Capture the cell that displays the provided text and extract its (x, y) central coordinate. 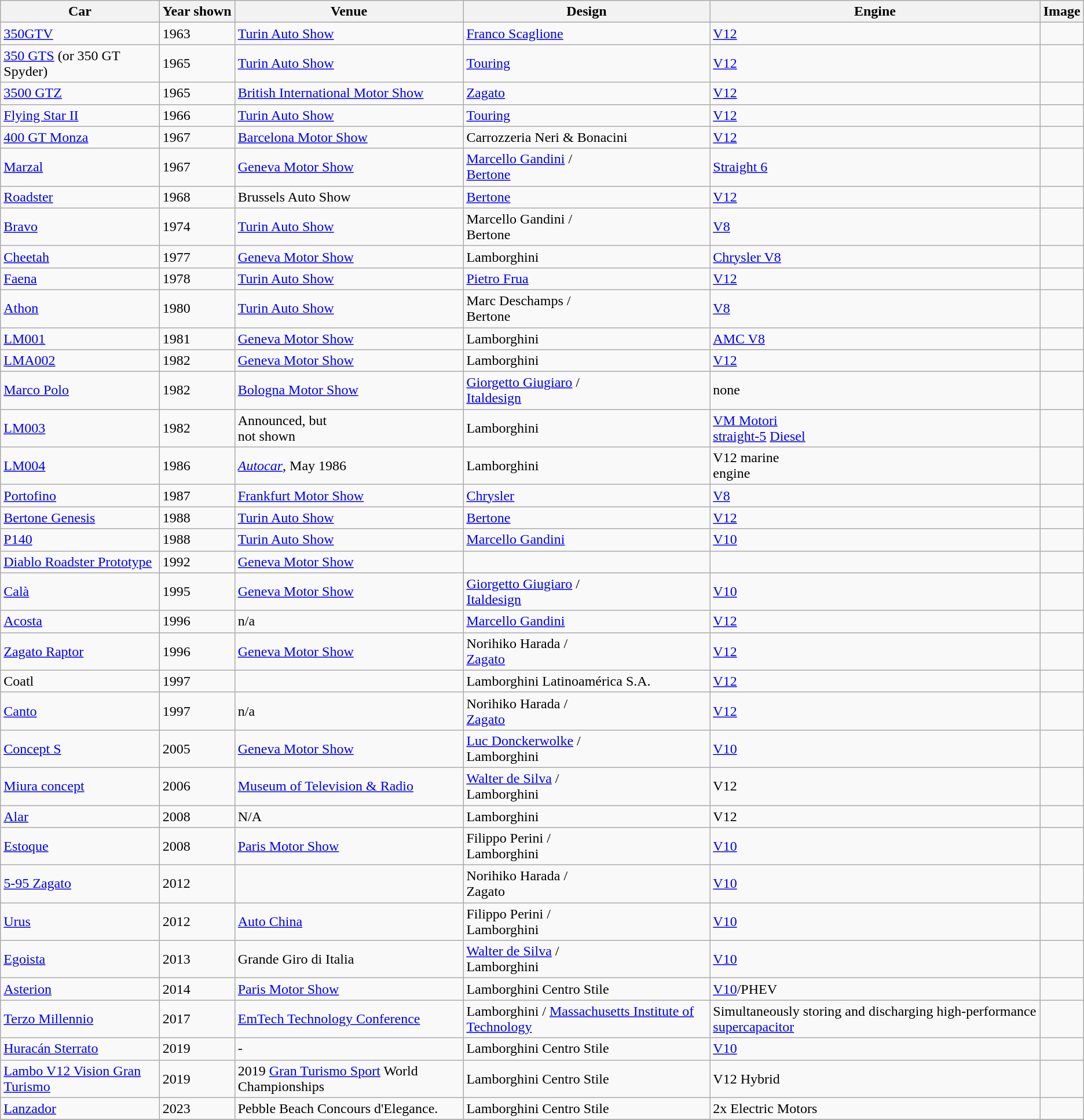
Autocar, May 1986 (349, 466)
Flying Star II (80, 115)
Bologna Motor Show (349, 390)
Roadster (80, 197)
none (875, 390)
Coatl (80, 681)
Car (80, 12)
V10/PHEV (875, 989)
Asterion (80, 989)
Pietro Frua (587, 279)
5-95 Zagato (80, 884)
Engine (875, 12)
Image (1062, 12)
Lamborghini Latinoamérica S.A. (587, 681)
Pebble Beach Concours d'Elegance. (349, 1108)
1966 (197, 115)
Bertone Genesis (80, 518)
350GTV (80, 34)
2019 Gran Turismo Sport World Championships (349, 1078)
Alar (80, 816)
Simultaneously storing and discharging high-performance supercapacitor (875, 1019)
1995 (197, 592)
1974 (197, 227)
Estoque (80, 847)
Lambo V12 Vision Gran Turismo (80, 1078)
Year shown (197, 12)
1980 (197, 308)
Auto China (349, 922)
Acosta (80, 621)
Announced, butnot shown (349, 429)
LM004 (80, 466)
1981 (197, 339)
Lanzador (80, 1108)
2014 (197, 989)
Canto (80, 711)
Brussels Auto Show (349, 197)
Straight 6 (875, 167)
Chrysler V8 (875, 257)
Zagato (587, 93)
V12 marineengine (875, 466)
EmTech Technology Conference (349, 1019)
Bravo (80, 227)
Huracán Sterrato (80, 1049)
2023 (197, 1108)
Concept S (80, 748)
1992 (197, 562)
3500 GTZ (80, 93)
Luc Donckerwolke /Lamborghini (587, 748)
Grande Giro di Italia (349, 959)
V12 Hybrid (875, 1078)
Athon (80, 308)
Frankfurt Motor Show (349, 496)
Portofino (80, 496)
Diablo Roadster Prototype (80, 562)
Marzal (80, 167)
Franco Scaglione (587, 34)
LM001 (80, 339)
Design (587, 12)
Carrozzeria Neri & Bonacini (587, 137)
Egoista (80, 959)
Barcelona Motor Show (349, 137)
Marc Deschamps /Bertone (587, 308)
400 GT Monza (80, 137)
VM Motoristraight-5 Diesel (875, 429)
- (349, 1049)
Miura concept (80, 786)
350 GTS (or 350 GT Spyder) (80, 64)
Lamborghini / Massachusetts Institute of Technology (587, 1019)
1963 (197, 34)
2017 (197, 1019)
Zagato Raptor (80, 651)
2x Electric Motors (875, 1108)
1978 (197, 279)
Museum of Television & Radio (349, 786)
1987 (197, 496)
Terzo Millennio (80, 1019)
Calà (80, 592)
Marco Polo (80, 390)
N/A (349, 816)
Chrysler (587, 496)
Cheetah (80, 257)
2005 (197, 748)
LM003 (80, 429)
P140 (80, 540)
Faena (80, 279)
Venue (349, 12)
2013 (197, 959)
British International Motor Show (349, 93)
1968 (197, 197)
1986 (197, 466)
Urus (80, 922)
LMA002 (80, 361)
2006 (197, 786)
AMC V8 (875, 339)
1977 (197, 257)
